Scan for the cell matching the given text and deliver its (X, Y) coordinate at center. 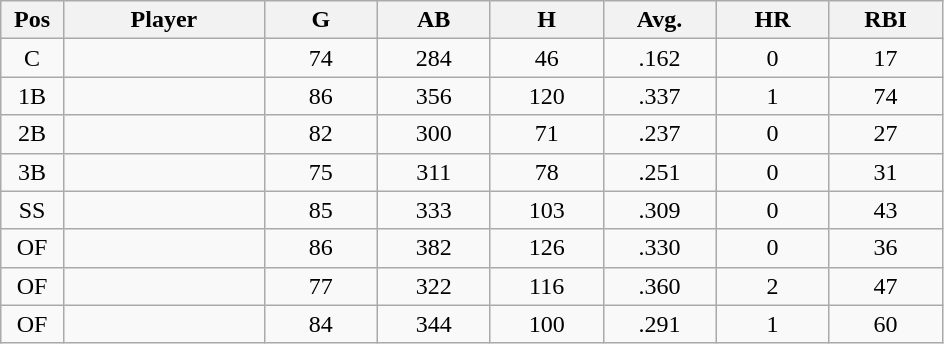
36 (886, 248)
84 (320, 324)
.237 (660, 134)
116 (546, 286)
.162 (660, 58)
344 (434, 324)
75 (320, 172)
.309 (660, 210)
82 (320, 134)
SS (32, 210)
Player (164, 20)
.330 (660, 248)
Avg. (660, 20)
.291 (660, 324)
103 (546, 210)
AB (434, 20)
60 (886, 324)
311 (434, 172)
120 (546, 96)
71 (546, 134)
27 (886, 134)
85 (320, 210)
.251 (660, 172)
HR (772, 20)
126 (546, 248)
47 (886, 286)
322 (434, 286)
356 (434, 96)
C (32, 58)
46 (546, 58)
2B (32, 134)
31 (886, 172)
1B (32, 96)
G (320, 20)
.360 (660, 286)
17 (886, 58)
43 (886, 210)
.337 (660, 96)
3B (32, 172)
284 (434, 58)
2 (772, 286)
382 (434, 248)
H (546, 20)
Pos (32, 20)
RBI (886, 20)
78 (546, 172)
333 (434, 210)
300 (434, 134)
100 (546, 324)
77 (320, 286)
